Capture the cell that displays the provided text and extract its [x, y] central coordinate. 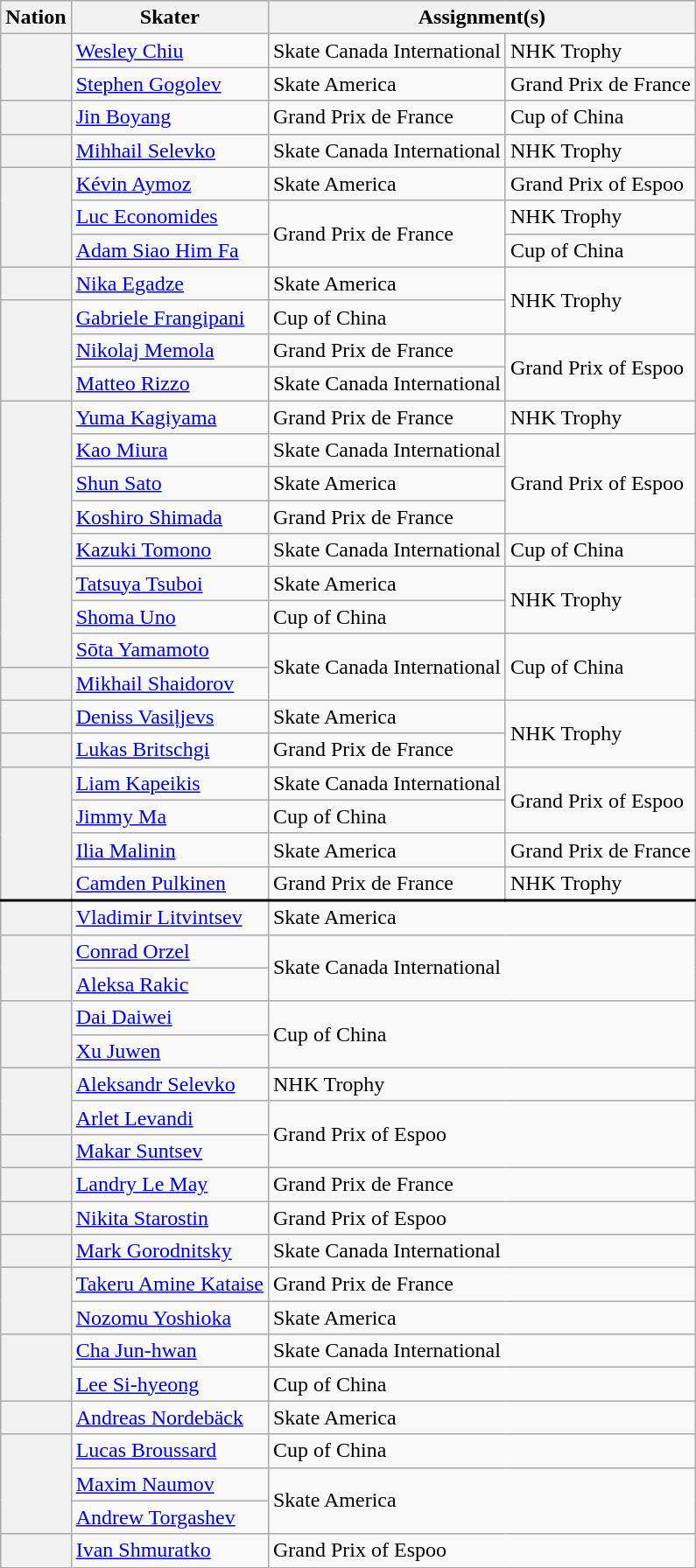
Camden Pulkinen [170, 884]
Maxim Naumov [170, 1484]
Cha Jun-hwan [170, 1351]
Tatsuya Tsuboi [170, 584]
Stephen Gogolev [170, 84]
Mikhail Shaidorov [170, 683]
Ilia Malinin [170, 850]
Aleksa Rakic [170, 984]
Matteo Rizzo [170, 383]
Gabriele Frangipani [170, 317]
Koshiro Shimada [170, 517]
Liam Kapeikis [170, 783]
Lucas Broussard [170, 1451]
Landry Le May [170, 1184]
Kévin Aymoz [170, 184]
Kao Miura [170, 451]
Shoma Uno [170, 617]
Jimmy Ma [170, 816]
Makar Suntsev [170, 1151]
Vladimir Litvintsev [170, 917]
Takeru Amine Kataise [170, 1284]
Dai Daiwei [170, 1018]
Ivan Shmuratko [170, 1550]
Assignment(s) [482, 17]
Nozomu Yoshioka [170, 1318]
Arlet Levandi [170, 1117]
Nikita Starostin [170, 1217]
Andrew Torgashev [170, 1517]
Yuma Kagiyama [170, 417]
Andreas Nordebäck [170, 1417]
Shun Sato [170, 484]
Wesley Chiu [170, 51]
Lee Si-hyeong [170, 1384]
Nika Egadze [170, 283]
Adam Siao Him Fa [170, 250]
Nation [36, 17]
Nikolaj Memola [170, 350]
Mark Gorodnitsky [170, 1251]
Xu Juwen [170, 1051]
Sōta Yamamoto [170, 650]
Kazuki Tomono [170, 550]
Jin Boyang [170, 117]
Conrad Orzel [170, 951]
Deniss Vasiļjevs [170, 717]
Skater [170, 17]
Mihhail Selevko [170, 150]
Aleksandr Selevko [170, 1084]
Luc Economides [170, 217]
Lukas Britschgi [170, 750]
